Find where the given text appears and provide that cell's center as [x, y] coordinate. 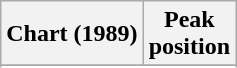
Chart (1989) [72, 34]
Peakposition [189, 34]
